Provide the [X, Y] coordinate of the cell's center where the given text is located.  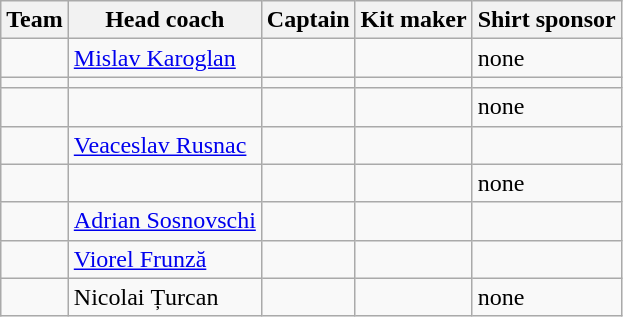
Mislav Karoglan [164, 58]
Veaceslav Rusnac [164, 145]
Viorel Frunză [164, 259]
Head coach [164, 20]
Team [35, 20]
Adrian Sosnovschi [164, 221]
Shirt sponsor [546, 20]
Nicolai Țurcan [164, 297]
Kit maker [414, 20]
Captain [308, 20]
